Scan for the cell matching the given text and deliver its (x, y) coordinate at center. 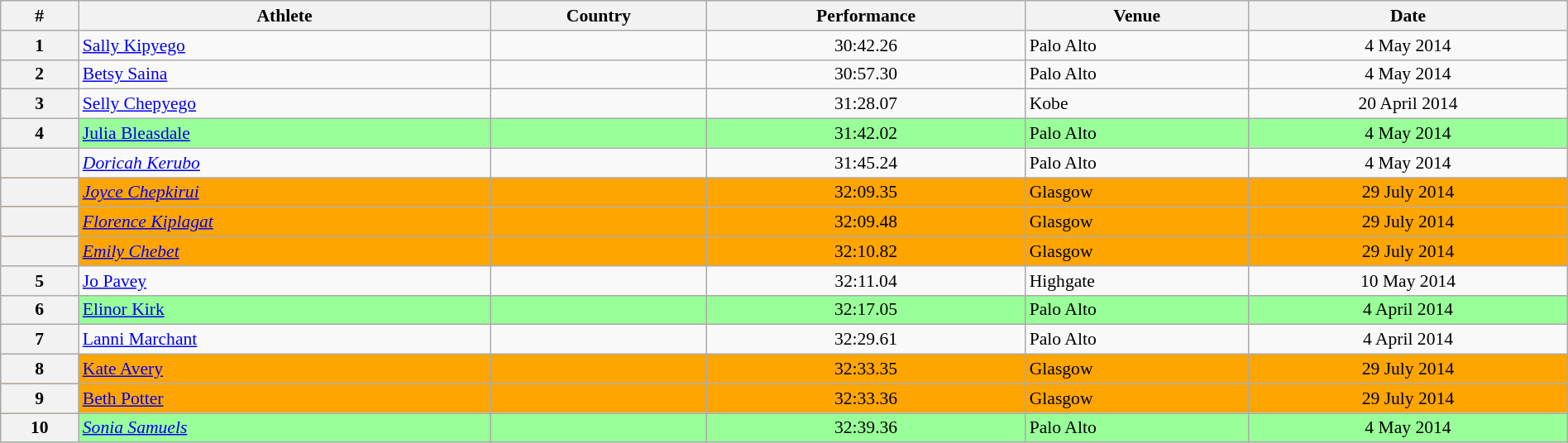
Elinor Kirk (284, 310)
32:17.05 (865, 310)
31:28.07 (865, 104)
4 (40, 134)
32:11.04 (865, 281)
Lanni Marchant (284, 340)
6 (40, 310)
32:10.82 (865, 251)
30:57.30 (865, 74)
1 (40, 45)
Betsy Saina (284, 74)
2 (40, 74)
32:29.61 (865, 340)
32:09.35 (865, 193)
Doricah Kerubo (284, 163)
20 April 2014 (1408, 104)
10 (40, 428)
Date (1408, 16)
Florence Kiplagat (284, 222)
Country (599, 16)
32:09.48 (865, 222)
Performance (865, 16)
Julia Bleasdale (284, 134)
Kobe (1137, 104)
5 (40, 281)
30:42.26 (865, 45)
31:42.02 (865, 134)
Joyce Chepkirui (284, 193)
# (40, 16)
31:45.24 (865, 163)
8 (40, 369)
Sonia Samuels (284, 428)
Athlete (284, 16)
32:39.36 (865, 428)
10 May 2014 (1408, 281)
Sally Kipyego (284, 45)
9 (40, 398)
32:33.35 (865, 369)
Selly Chepyego (284, 104)
3 (40, 104)
Beth Potter (284, 398)
Highgate (1137, 281)
Venue (1137, 16)
7 (40, 340)
32:33.36 (865, 398)
Emily Chebet (284, 251)
Jo Pavey (284, 281)
Kate Avery (284, 369)
